Scan for the cell matching the given text and deliver its [X, Y] coordinate at center. 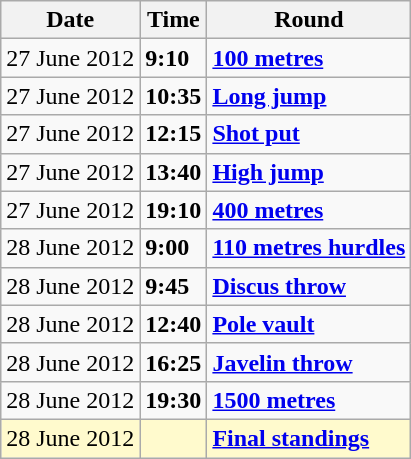
110 metres hurdles [309, 248]
High jump [309, 172]
9:00 [174, 248]
Pole vault [309, 324]
Long jump [309, 96]
9:45 [174, 286]
Javelin throw [309, 362]
13:40 [174, 172]
9:10 [174, 58]
Discus throw [309, 286]
12:40 [174, 324]
1500 metres [309, 400]
16:25 [174, 362]
12:15 [174, 134]
Round [309, 20]
Shot put [309, 134]
400 metres [309, 210]
Final standings [309, 438]
Time [174, 20]
10:35 [174, 96]
100 metres [309, 58]
19:10 [174, 210]
Date [70, 20]
19:30 [174, 400]
